Determine the [X, Y] coordinate at the center of the cell enclosing the given text.  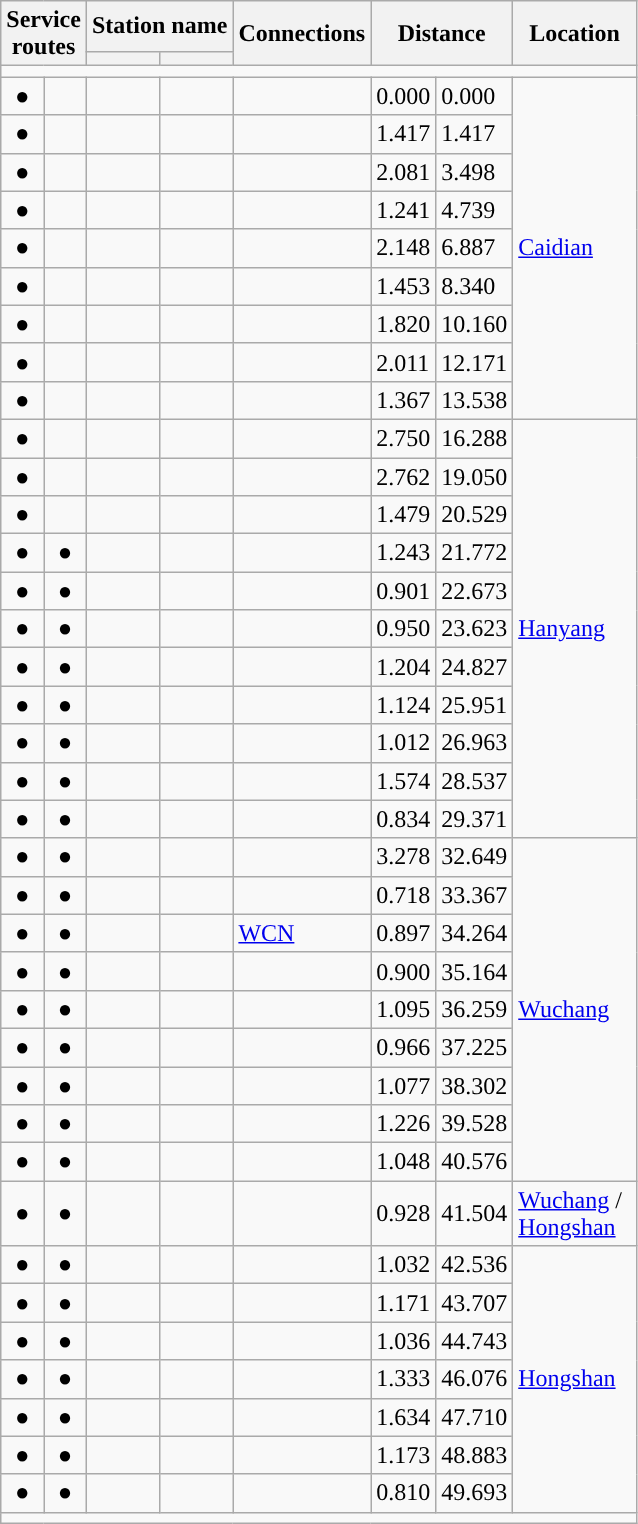
WCN [302, 933]
48.883 [474, 1455]
1.226 [404, 1124]
Hongshan [575, 1379]
2.148 [404, 248]
12.171 [474, 362]
38.302 [474, 1085]
13.538 [474, 400]
43.707 [474, 1303]
1.204 [404, 667]
Serviceroutes [44, 34]
Distance [442, 34]
37.225 [474, 1047]
26.963 [474, 743]
21.772 [474, 553]
4.739 [474, 210]
35.164 [474, 971]
1.243 [404, 553]
Caidian [575, 248]
25.951 [474, 705]
22.673 [474, 591]
39.528 [474, 1124]
2.750 [404, 438]
0.834 [404, 819]
6.887 [474, 248]
Wuchang / Hongshan [575, 1214]
1.453 [404, 286]
1.479 [404, 515]
1.036 [404, 1341]
42.536 [474, 1265]
2.081 [404, 172]
3.498 [474, 172]
23.623 [474, 629]
1.077 [404, 1085]
19.050 [474, 477]
8.340 [474, 286]
Connections [302, 34]
0.966 [404, 1047]
2.011 [404, 362]
Hanyang [575, 628]
24.827 [474, 667]
1.032 [404, 1265]
20.529 [474, 515]
1.574 [404, 781]
1.173 [404, 1455]
29.371 [474, 819]
1.124 [404, 705]
33.367 [474, 895]
46.076 [474, 1379]
0.900 [404, 971]
0.928 [404, 1214]
1.241 [404, 210]
36.259 [474, 1009]
34.264 [474, 933]
16.288 [474, 438]
1.333 [404, 1379]
Location [575, 34]
1.634 [404, 1417]
Station name [159, 26]
1.820 [404, 324]
1.048 [404, 1162]
3.278 [404, 857]
1.171 [404, 1303]
0.810 [404, 1493]
0.901 [404, 591]
0.718 [404, 895]
44.743 [474, 1341]
10.160 [474, 324]
49.693 [474, 1493]
2.762 [404, 477]
Wuchang [575, 1010]
41.504 [474, 1214]
1.095 [404, 1009]
40.576 [474, 1162]
0.950 [404, 629]
47.710 [474, 1417]
1.367 [404, 400]
32.649 [474, 857]
28.537 [474, 781]
1.012 [404, 743]
0.897 [404, 933]
